Pinpoint the cell where the given text exists, returning its [x, y] midpoint coordinate. 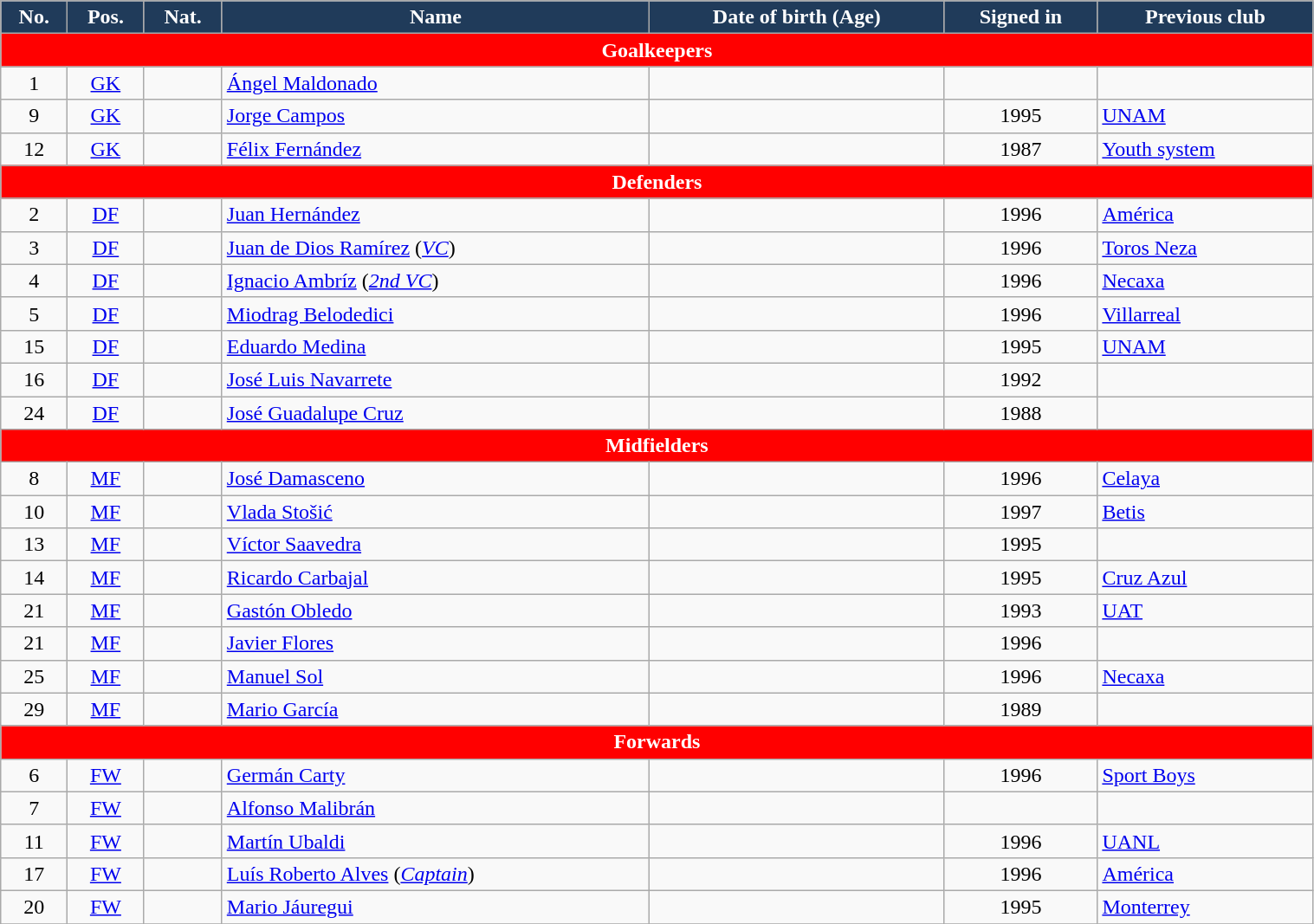
No. [35, 17]
Félix Fernández [435, 149]
Ángel Maldonado [435, 83]
1987 [1020, 149]
1 [35, 83]
12 [35, 149]
15 [35, 346]
Celaya [1206, 479]
Javier Flores [435, 643]
Pos. [106, 17]
Juan de Dios Ramírez (VC) [435, 248]
3 [35, 248]
Jorge Campos [435, 116]
Ricardo Carbajal [435, 578]
9 [35, 116]
Mario Jáuregui [435, 907]
Miodrag Belodedici [435, 313]
Gastón Obledo [435, 611]
5 [35, 313]
Youth system [1206, 149]
Víctor Saavedra [435, 545]
UAT [1206, 611]
1988 [1020, 413]
Juan Hernández [435, 215]
Toros Neza [1206, 248]
Alfonso Malibrán [435, 808]
13 [35, 545]
Martín Ubaldi [435, 841]
UANL [1206, 841]
Manuel Sol [435, 676]
Name [435, 17]
29 [35, 709]
1993 [1020, 611]
16 [35, 379]
Date of birth (Age) [797, 17]
1997 [1020, 512]
Goalkeepers [657, 50]
6 [35, 775]
Ignacio Ambríz (2nd VC) [435, 281]
7 [35, 808]
Mario García [435, 709]
1992 [1020, 379]
14 [35, 578]
24 [35, 413]
Betis [1206, 512]
Luís Roberto Alves (Captain) [435, 874]
Eduardo Medina [435, 346]
1989 [1020, 709]
Forwards [657, 742]
20 [35, 907]
Vlada Stošić [435, 512]
Defenders [657, 182]
8 [35, 479]
Previous club [1206, 17]
Germán Carty [435, 775]
Cruz Azul [1206, 578]
José Luis Navarrete [435, 379]
10 [35, 512]
Monterrey [1206, 907]
Midfielders [657, 446]
4 [35, 281]
2 [35, 215]
17 [35, 874]
25 [35, 676]
José Damasceno [435, 479]
11 [35, 841]
Villarreal [1206, 313]
Signed in [1020, 17]
José Guadalupe Cruz [435, 413]
Sport Boys [1206, 775]
Nat. [183, 17]
